From the cell containing the given text, extract its center point as (X, Y) coordinate. 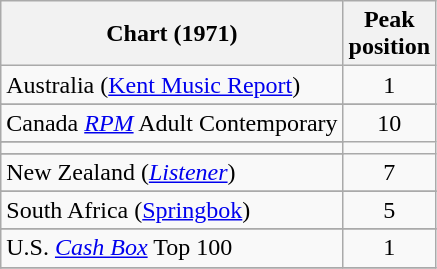
Peakposition (389, 34)
South Africa (Springbok) (172, 210)
Canada RPM Adult Contemporary (172, 123)
7 (389, 172)
5 (389, 210)
New Zealand (Listener) (172, 172)
10 (389, 123)
Australia (Kent Music Report) (172, 85)
Chart (1971) (172, 34)
U.S. Cash Box Top 100 (172, 248)
